Locate the cell with the specified text and output its (x, y) center coordinate. 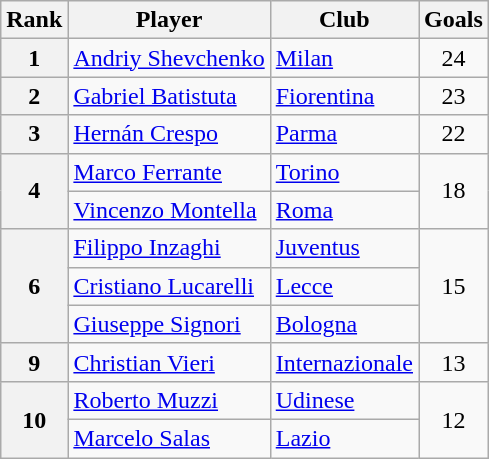
Goals (454, 20)
Rank (34, 20)
Roma (344, 210)
Gabriel Batistuta (169, 96)
22 (454, 134)
Fiorentina (344, 96)
Roberto Muzzi (169, 400)
12 (454, 419)
Hernán Crespo (169, 134)
13 (454, 362)
Filippo Inzaghi (169, 248)
Player (169, 20)
Milan (344, 58)
Cristiano Lucarelli (169, 286)
Udinese (344, 400)
1 (34, 58)
Andriy Shevchenko (169, 58)
Bologna (344, 324)
10 (34, 419)
Juventus (344, 248)
4 (34, 191)
Marcelo Salas (169, 438)
Marco Ferrante (169, 172)
Lecce (344, 286)
24 (454, 58)
Club (344, 20)
Lazio (344, 438)
Vincenzo Montella (169, 210)
23 (454, 96)
Internazionale (344, 362)
Torino (344, 172)
18 (454, 191)
2 (34, 96)
Giuseppe Signori (169, 324)
3 (34, 134)
Christian Vieri (169, 362)
15 (454, 286)
6 (34, 286)
Parma (344, 134)
9 (34, 362)
